Pinpoint the cell where the given text exists, returning its (X, Y) midpoint coordinate. 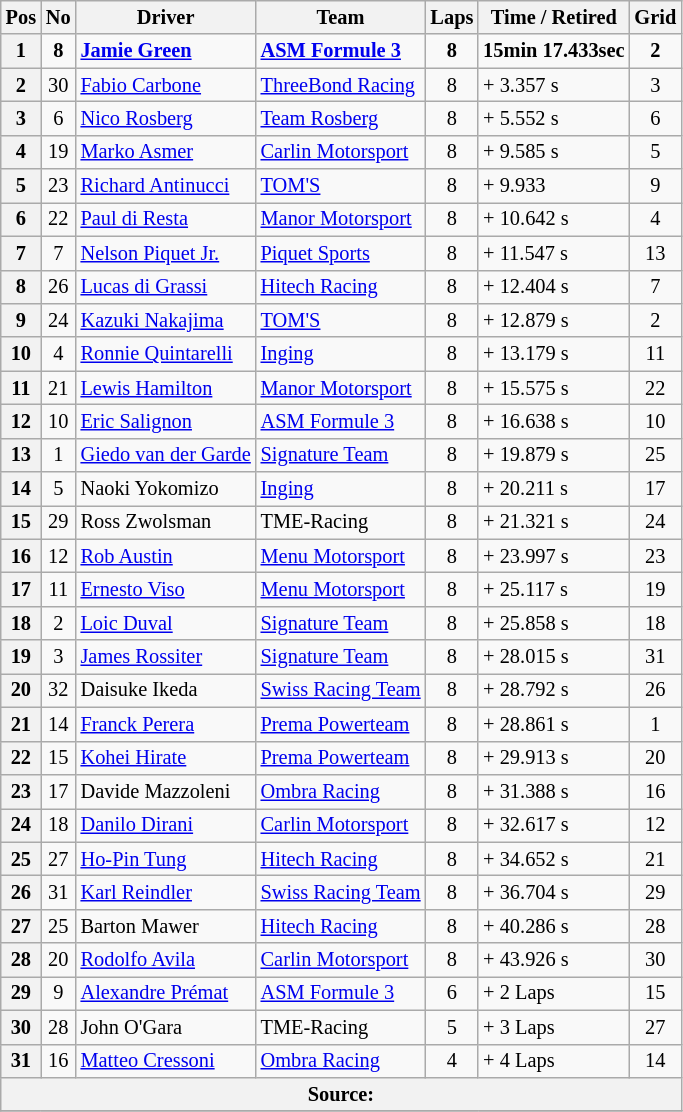
Franck Perera (166, 724)
+ 9.933 (554, 186)
+ 3.357 s (554, 85)
+ 20.211 s (554, 489)
No (58, 17)
+ 36.704 s (554, 892)
+ 21.321 s (554, 522)
James Rossiter (166, 657)
Ernesto Viso (166, 589)
Barton Mawer (166, 926)
+ 28.861 s (554, 724)
Piquet Sports (341, 253)
+ 11.547 s (554, 253)
+ 29.913 s (554, 758)
Marko Asmer (166, 152)
Ross Zwolsman (166, 522)
+ 12.879 s (554, 320)
+ 9.585 s (554, 152)
+ 16.638 s (554, 421)
Richard Antinucci (166, 186)
ThreeBond Racing (341, 85)
+ 13.179 s (554, 354)
+ 3 Laps (554, 1027)
+ 5.552 s (554, 118)
Jamie Green (166, 51)
15min 17.433sec (554, 51)
Paul di Resta (166, 219)
Loic Duval (166, 623)
+ 43.926 s (554, 960)
+ 34.652 s (554, 859)
+ 28.792 s (554, 690)
+ 23.997 s (554, 556)
Kazuki Nakajima (166, 320)
+ 40.286 s (554, 926)
Nelson Piquet Jr. (166, 253)
Lucas di Grassi (166, 287)
Karl Reindler (166, 892)
+ 25.117 s (554, 589)
+ 10.642 s (554, 219)
Davide Mazzoleni (166, 791)
Driver (166, 17)
John O'Gara (166, 1027)
Laps (452, 17)
Fabio Carbone (166, 85)
Pos (21, 17)
Giedo van der Garde (166, 455)
+ 25.858 s (554, 623)
Kohei Hirate (166, 758)
32 (58, 690)
Team (341, 17)
+ 28.015 s (554, 657)
Time / Retired (554, 17)
Lewis Hamilton (166, 388)
Nico Rosberg (166, 118)
+ 12.404 s (554, 287)
Daisuke Ikeda (166, 690)
Rodolfo Avila (166, 960)
+ 19.879 s (554, 455)
Ho-Pin Tung (166, 859)
Ronnie Quintarelli (166, 354)
Rob Austin (166, 556)
Danilo Dirani (166, 825)
+ 2 Laps (554, 993)
+ 31.388 s (554, 791)
Naoki Yokomizo (166, 489)
+ 15.575 s (554, 388)
Alexandre Prémat (166, 993)
Matteo Cressoni (166, 1061)
+ 4 Laps (554, 1061)
Grid (656, 17)
Source: (341, 1094)
Eric Salignon (166, 421)
Team Rosberg (341, 118)
+ 32.617 s (554, 825)
